Scan for the cell matching the given text and deliver its [x, y] coordinate at center. 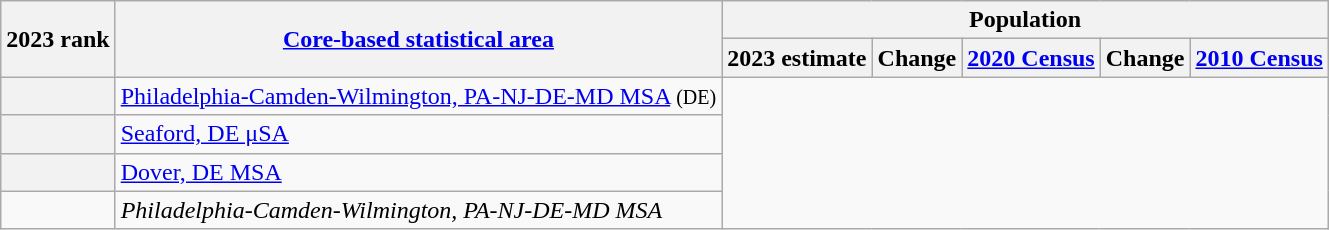
2010 Census [1259, 58]
Dover, DE MSA [418, 172]
Philadelphia-Camden-Wilmington, PA-NJ-DE-MD MSA (DE) [418, 96]
2020 Census [1031, 58]
2023 estimate [797, 58]
Population [1026, 20]
2023 rank [58, 39]
Philadelphia-Camden-Wilmington, PA-NJ-DE-MD MSA [418, 210]
Seaford, DE μSA [418, 134]
Core-based statistical area [418, 39]
